Output the [X, Y] coordinate of the center of the cell containing the given text.  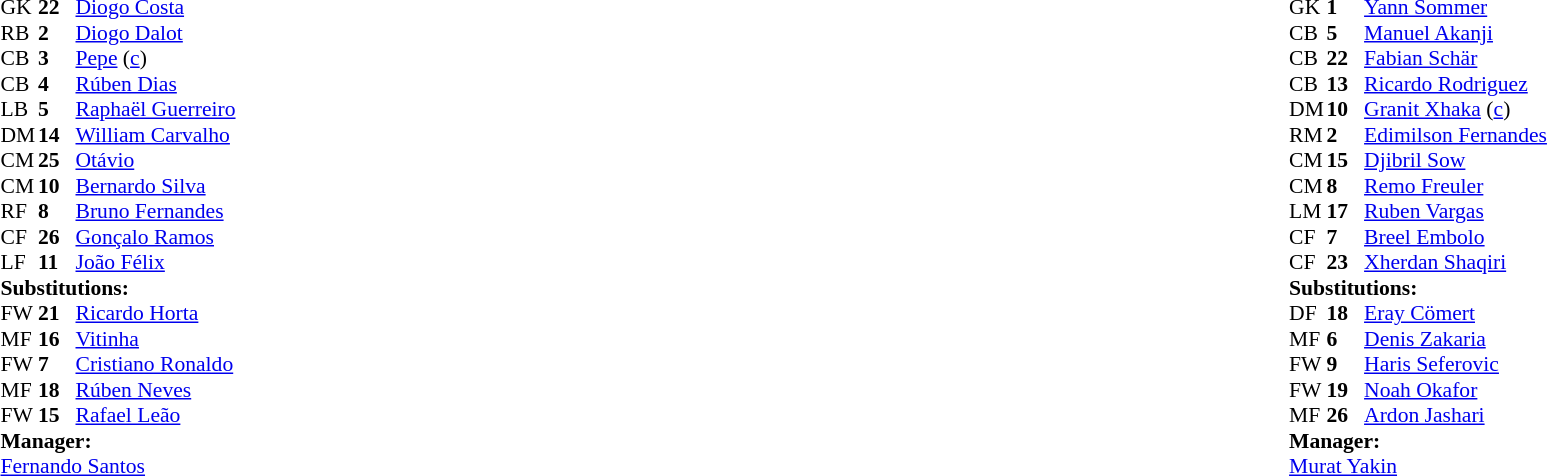
25 [57, 161]
Otávio [156, 161]
LM [1308, 211]
Gonçalo Ramos [156, 237]
RF [19, 211]
RM [1308, 135]
Eray Cömert [1456, 313]
16 [57, 339]
9 [1346, 365]
Raphaël Guerreiro [156, 109]
Denis Zakaria [1456, 339]
Xherdan Shaqiri [1456, 263]
Ricardo Horta [156, 313]
Diogo Dalot [156, 33]
LF [19, 263]
Edimilson Fernandes [1456, 135]
17 [1346, 211]
Bruno Fernandes [156, 211]
Noah Okafor [1456, 390]
Granit Xhaka (c) [1456, 109]
DF [1308, 313]
João Félix [156, 263]
Breel Embolo [1456, 237]
14 [57, 135]
Ricardo Rodriguez [1456, 84]
Pepe (c) [156, 59]
23 [1346, 263]
Cristiano Ronaldo [156, 365]
Djibril Sow [1456, 161]
William Carvalho [156, 135]
Rúben Neves [156, 390]
13 [1346, 84]
3 [57, 59]
Ardon Jashari [1456, 415]
Rúben Dias [156, 84]
Manuel Akanji [1456, 33]
LB [19, 109]
11 [57, 263]
22 [1346, 59]
Bernardo Silva [156, 186]
RB [19, 33]
19 [1346, 390]
Fabian Schär [1456, 59]
Rafael Leão [156, 415]
6 [1346, 339]
Vitinha [156, 339]
Ruben Vargas [1456, 211]
Remo Freuler [1456, 186]
21 [57, 313]
4 [57, 84]
Haris Seferovic [1456, 365]
